Pinpoint the cell where the given text exists, returning its (x, y) midpoint coordinate. 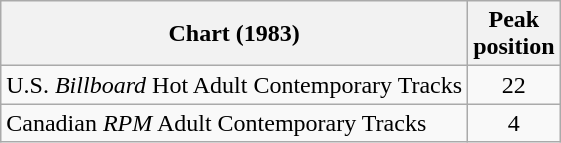
Chart (1983) (234, 34)
U.S. Billboard Hot Adult Contemporary Tracks (234, 85)
Peakposition (514, 34)
22 (514, 85)
Canadian RPM Adult Contemporary Tracks (234, 123)
4 (514, 123)
